Return the (X, Y) coordinate for the center point of the cell that contains the specified text.  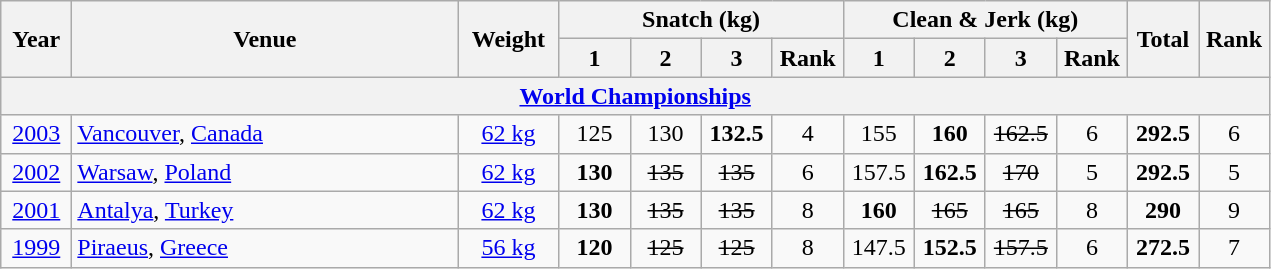
Snatch (kg) (701, 20)
World Championships (636, 96)
2003 (36, 134)
132.5 (736, 134)
Venue (265, 39)
1999 (36, 248)
272.5 (1162, 248)
Vancouver, Canada (265, 134)
Year (36, 39)
147.5 (878, 248)
Antalya, Turkey (265, 210)
2002 (36, 172)
155 (878, 134)
4 (808, 134)
152.5 (950, 248)
Clean & Jerk (kg) (985, 20)
Piraeus, Greece (265, 248)
7 (1234, 248)
Warsaw, Poland (265, 172)
2001 (36, 210)
9 (1234, 210)
Total (1162, 39)
290 (1162, 210)
56 kg (508, 248)
Weight (508, 39)
120 (594, 248)
170 (1020, 172)
